Capture the cell that displays the provided text and extract its [X, Y] central coordinate. 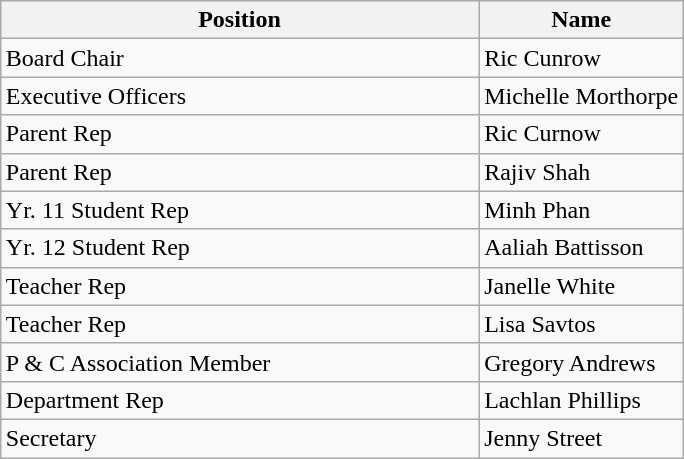
Gregory Andrews [582, 362]
Secretary [239, 438]
Board Chair [239, 58]
P & C Association Member [239, 362]
Ric Curnow [582, 134]
Michelle Morthorpe [582, 96]
Janelle White [582, 286]
Name [582, 20]
Jenny Street [582, 438]
Ric Cunrow [582, 58]
Lachlan Phillips [582, 400]
Yr. 12 Student Rep [239, 248]
Rajiv Shah [582, 172]
Department Rep [239, 400]
Lisa Savtos [582, 324]
Position [239, 20]
Yr. 11 Student Rep [239, 210]
Minh Phan [582, 210]
Aaliah Battisson [582, 248]
Executive Officers [239, 96]
